Return [X, Y] of the center of cell containing provided text 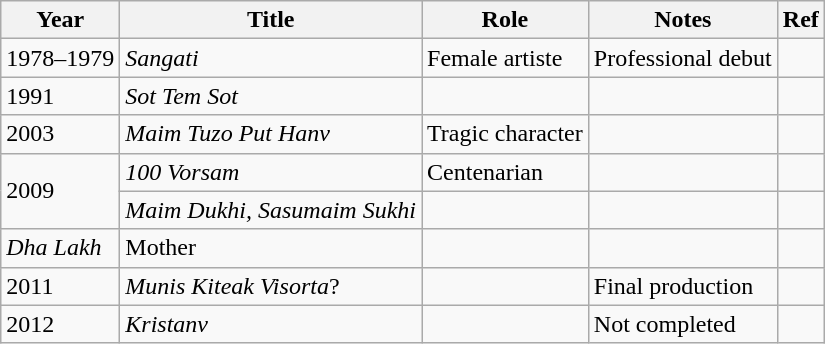
Notes [682, 20]
1991 [60, 96]
Munis Kiteak Visorta? [271, 286]
Final production [682, 286]
2011 [60, 286]
Kristanv [271, 324]
1978–1979 [60, 58]
Mother [271, 248]
2012 [60, 324]
Year [60, 20]
Professional debut [682, 58]
Ref [800, 20]
Maim Tuzo Put Hanv [271, 134]
Role [506, 20]
Tragic character [506, 134]
Dha Lakh [60, 248]
Female artiste [506, 58]
Sot Tem Sot [271, 96]
Sangati [271, 58]
Not completed [682, 324]
Title [271, 20]
Maim Dukhi, Sasumaim Sukhi [271, 210]
Centenarian [506, 172]
2003 [60, 134]
100 Vorsam [271, 172]
2009 [60, 191]
